Identify which cell holds the provided text, then report its [x, y] central coordinate. 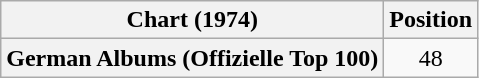
Position [431, 20]
Chart (1974) [192, 20]
48 [431, 58]
German Albums (Offizielle Top 100) [192, 58]
